Pinpoint the cell where the given text exists, returning its [x, y] midpoint coordinate. 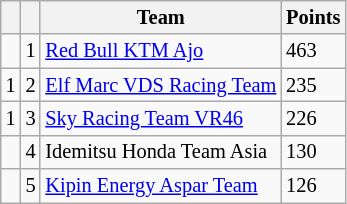
Team [160, 17]
126 [313, 186]
5 [31, 186]
Kipin Energy Aspar Team [160, 186]
3 [31, 118]
226 [313, 118]
130 [313, 152]
Red Bull KTM Ajo [160, 51]
Elf Marc VDS Racing Team [160, 85]
235 [313, 85]
Points [313, 17]
4 [31, 152]
463 [313, 51]
2 [31, 85]
Idemitsu Honda Team Asia [160, 152]
Sky Racing Team VR46 [160, 118]
